Return (x, y) of the center of cell containing provided text 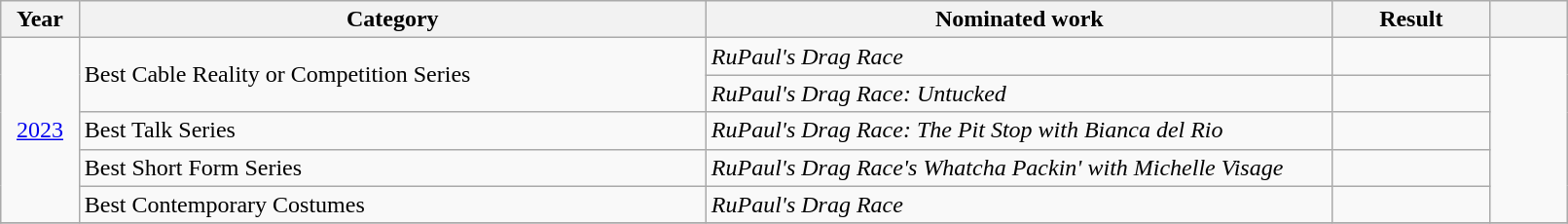
Best Cable Reality or Competition Series (392, 75)
Best Short Form Series (392, 168)
RuPaul's Drag Race: The Pit Stop with Bianca del Rio (1019, 131)
Best Talk Series (392, 131)
Category (392, 19)
Nominated work (1019, 19)
RuPaul's Drag Race's Whatcha Packin' with Michelle Visage (1019, 168)
RuPaul's Drag Race: Untucked (1019, 93)
Best Contemporary Costumes (392, 205)
Result (1411, 19)
2023 (40, 131)
Year (40, 19)
